Provide the (X, Y) coordinate of the cell's center where the given text is located.  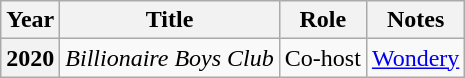
Co-host (322, 58)
2020 (30, 58)
Notes (415, 20)
Billionaire Boys Club (170, 58)
Wondery (415, 58)
Role (322, 20)
Title (170, 20)
Year (30, 20)
